Scan for the cell matching the given text and deliver its (X, Y) coordinate at center. 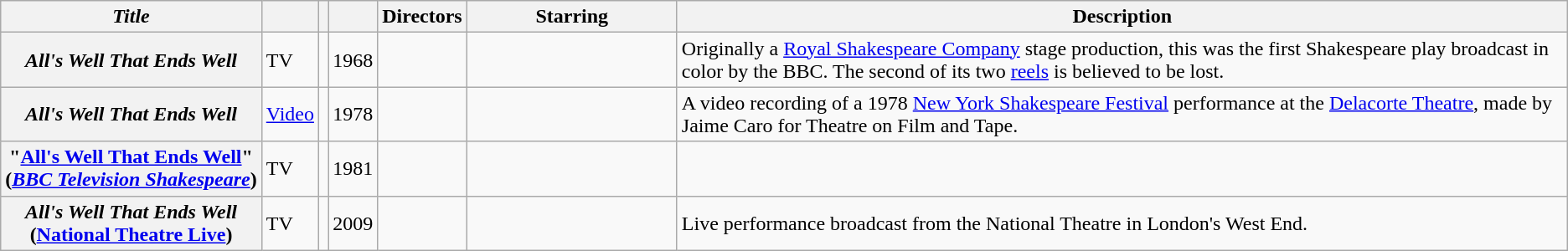
All's Well That Ends Well(National Theatre Live) (132, 223)
Live performance broadcast from the National Theatre in London's West End. (1122, 223)
Directors (422, 17)
1968 (353, 60)
Video (290, 114)
"All's Well That Ends Well"(BBC Television Shakespeare) (132, 169)
1978 (353, 114)
Starring (571, 17)
Description (1122, 17)
2009 (353, 223)
A video recording of a 1978 New York Shakespeare Festival performance at the Delacorte Theatre, made by Jaime Caro for Theatre on Film and Tape. (1122, 114)
Title (132, 17)
1981 (353, 169)
